Return [X, Y] of the center of cell containing provided text 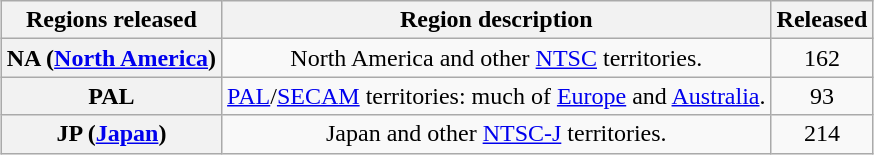
162 [822, 58]
93 [822, 96]
PAL [111, 96]
Region description [496, 20]
North America and other NTSC territories. [496, 58]
Japan and other NTSC-J territories. [496, 134]
JP (Japan) [111, 134]
Released [822, 20]
NA (North America) [111, 58]
214 [822, 134]
Regions released [111, 20]
PAL/SECAM territories: much of Europe and Australia. [496, 96]
